Return (x, y) of the center of cell containing provided text 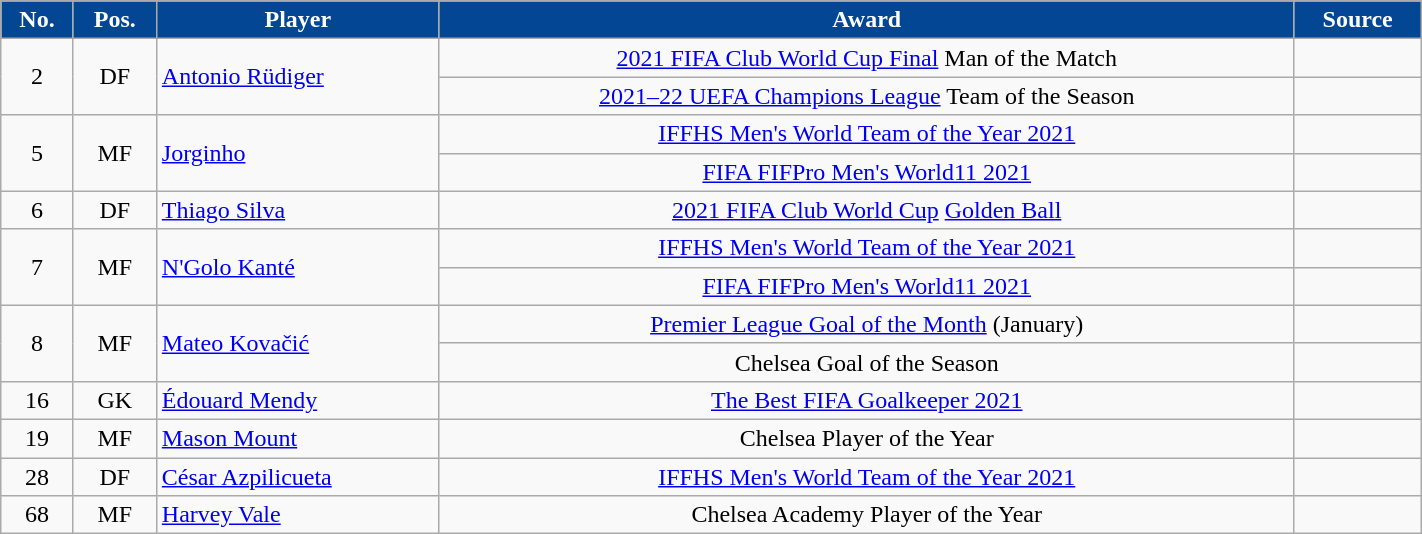
Jorginho (298, 153)
2021–22 UEFA Champions League Team of the Season (866, 96)
The Best FIFA Goalkeeper 2021 (866, 400)
8 (38, 343)
68 (38, 515)
2021 FIFA Club World Cup Final Man of the Match (866, 58)
19 (38, 438)
Source (1358, 20)
N'Golo Kanté (298, 267)
28 (38, 477)
Chelsea Academy Player of the Year (866, 515)
Harvey Vale (298, 515)
No. (38, 20)
César Azpilicueta (298, 477)
Édouard Mendy (298, 400)
Chelsea Player of the Year (866, 438)
Antonio Rüdiger (298, 77)
7 (38, 267)
Thiago Silva (298, 210)
Pos. (114, 20)
2021 FIFA Club World Cup Golden Ball (866, 210)
5 (38, 153)
16 (38, 400)
Mason Mount (298, 438)
Mateo Kovačić (298, 343)
GK (114, 400)
2 (38, 77)
Player (298, 20)
6 (38, 210)
Premier League Goal of the Month (January) (866, 324)
Award (866, 20)
Chelsea Goal of the Season (866, 362)
